Return (x, y) of the center of cell containing provided text 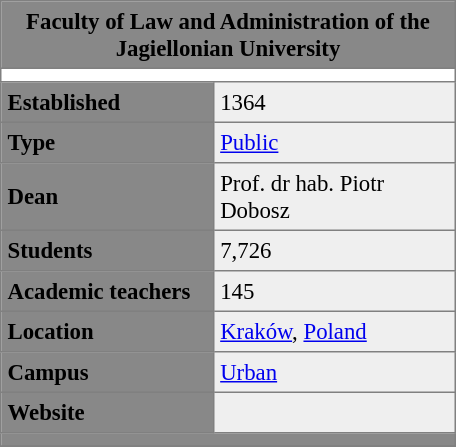
Prof. dr hab. Piotr Dobosz (334, 197)
1364 (334, 102)
Type (108, 142)
Academic teachers (108, 291)
Faculty of Law and Administration of the Jagiellonian University (228, 35)
145 (334, 291)
Public (334, 142)
Website (108, 412)
Campus (108, 372)
Dean (108, 197)
Established (108, 102)
7,726 (334, 250)
Location (108, 331)
Urban (334, 372)
Students (108, 250)
Kraków, Poland (334, 331)
